Detect which cell encompasses the target text, then output its [X, Y] center coordinate. 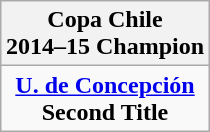
U. de ConcepciónSecond Title [104, 98]
Copa Chile2014–15 Champion [104, 34]
